Locate the cell with the specified text and output its [X, Y] center coordinate. 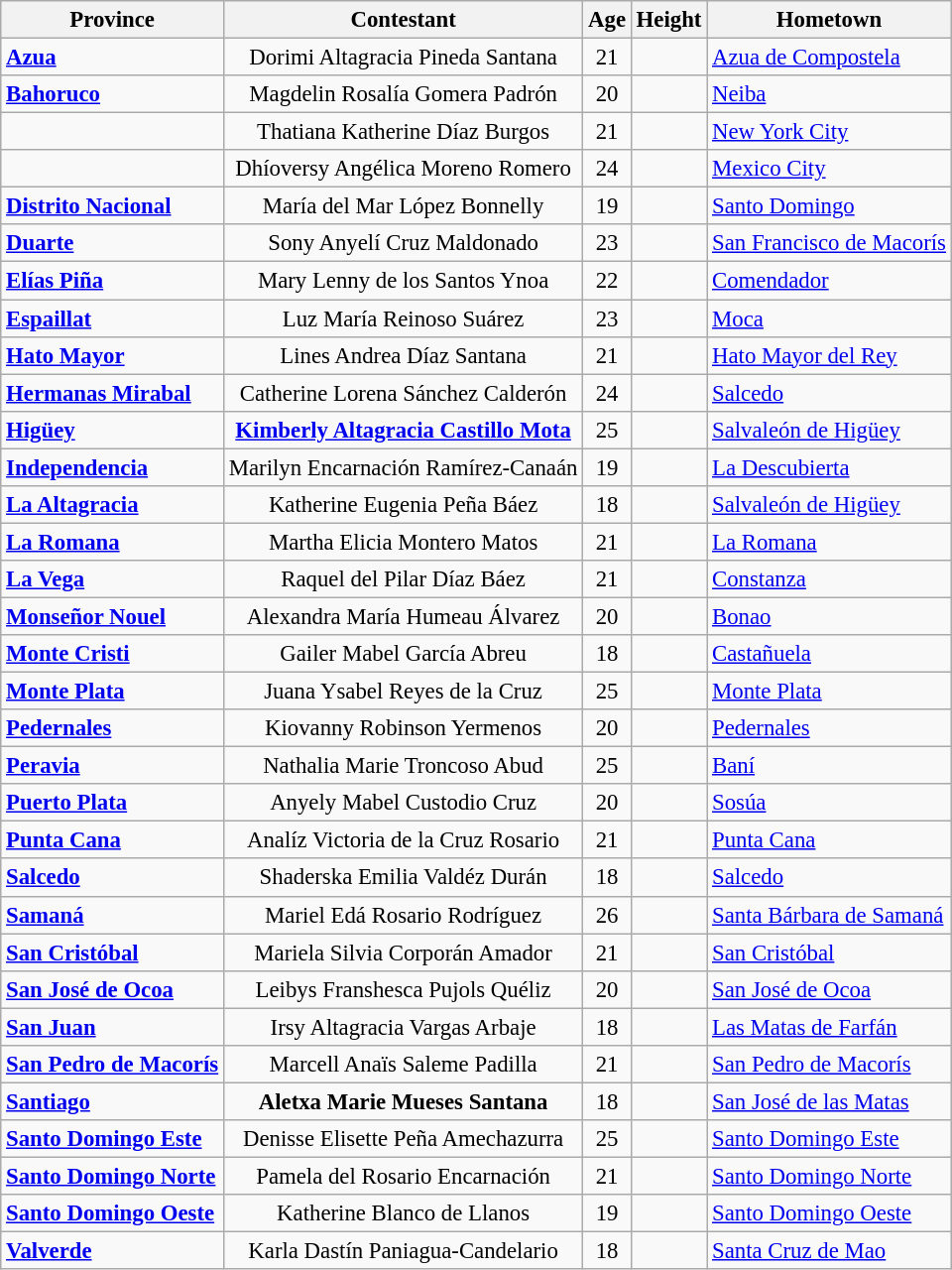
Contestant [403, 20]
La Vega [113, 579]
Monseñor Nouel [113, 616]
Azua [113, 58]
Age [607, 20]
Marcell Anaïs Saleme Padilla [403, 1065]
Valverde [113, 1251]
26 [607, 915]
Irsy Altagracia Vargas Arbaje [403, 1027]
Comendador [829, 281]
Karla Dastín Paniagua-Candelario [403, 1251]
Katherine Blanco de Llanos [403, 1213]
Catherine Lorena Sánchez Calderón [403, 393]
Hometown [829, 20]
Samaná [113, 915]
Independencia [113, 467]
Kimberly Altagracia Castillo Mota [403, 430]
Elías Piña [113, 281]
Hermanas Mirabal [113, 393]
Sosúa [829, 803]
Moca [829, 318]
Dorimi Altagracia Pineda Santana [403, 58]
Gailer Mabel García Abreu [403, 654]
Santiago [113, 1101]
Sony Anyelí Cruz Maldonado [403, 243]
Kiovanny Robinson Yermenos [403, 728]
Hato Mayor [113, 355]
San Francisco de Macorís [829, 243]
22 [607, 281]
Higüey [113, 430]
Height [668, 20]
Leibys Franshesca Pujols Quéliz [403, 989]
Constanza [829, 579]
Mariel Edá Rosario Rodríguez [403, 915]
Santa Bárbara de Samaná [829, 915]
Magdelin Rosalía Gomera Padrón [403, 94]
Santo Domingo [829, 206]
Lines Andrea Díaz Santana [403, 355]
Katherine Eugenia Peña Báez [403, 505]
Monte Cristi [113, 654]
Peravia [113, 766]
Puerto Plata [113, 803]
Dhíoversy Angélica Moreno Romero [403, 169]
Analíz Victoria de la Cruz Rosario [403, 840]
Espaillat [113, 318]
New York City [829, 132]
Hato Mayor del Rey [829, 355]
Bahoruco [113, 94]
Bonao [829, 616]
Nathalia Marie Troncoso Abud [403, 766]
Martha Elicia Montero Matos [403, 542]
Anyely Mabel Custodio Cruz [403, 803]
Neiba [829, 94]
Azua de Compostela [829, 58]
La Altagracia [113, 505]
María del Mar López Bonnelly [403, 206]
Las Matas de Farfán [829, 1027]
Luz María Reinoso Suárez [403, 318]
Province [113, 20]
Santa Cruz de Mao [829, 1251]
San José de las Matas [829, 1101]
Alexandra María Humeau Álvarez [403, 616]
Marilyn Encarnación Ramírez-Canaán [403, 467]
Duarte [113, 243]
Distrito Nacional [113, 206]
La Descubierta [829, 467]
Pamela del Rosario Encarnación [403, 1176]
Aletxa Marie Mueses Santana [403, 1101]
Baní [829, 766]
San Juan [113, 1027]
Denisse Elisette Peña Amechazurra [403, 1139]
Mariela Silvia Corporán Amador [403, 952]
Raquel del Pilar Díaz Báez [403, 579]
Castañuela [829, 654]
Mexico City [829, 169]
Thatiana Katherine Díaz Burgos [403, 132]
Juana Ysabel Reyes de la Cruz [403, 692]
Shaderska Emilia Valdéz Durán [403, 878]
Mary Lenny de los Santos Ynoa [403, 281]
